Return [X, Y] of the center of cell containing provided text 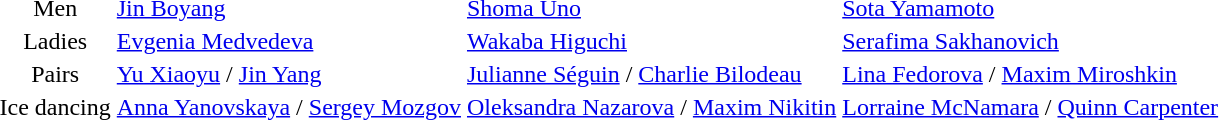
Wakaba Higuchi [651, 41]
Julianne Séguin / Charlie Bilodeau [651, 74]
Yu Xiaoyu / Jin Yang [288, 74]
Evgenia Medvedeva [288, 41]
